For the text-containing cell, return its midpoint in [x, y] coordinate format. 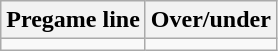
Pregame line [74, 20]
Over/under [210, 20]
